Capture the cell that displays the provided text and extract its [X, Y] central coordinate. 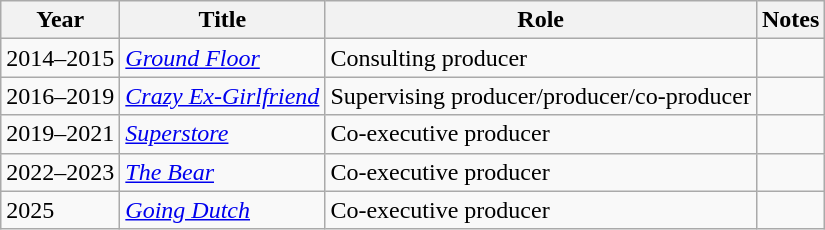
2014–2015 [60, 58]
Role [541, 20]
Crazy Ex-Girlfriend [222, 96]
Notes [790, 20]
Going Dutch [222, 210]
Title [222, 20]
2016–2019 [60, 96]
The Bear [222, 172]
Supervising producer/producer/co-producer [541, 96]
2025 [60, 210]
Ground Floor [222, 58]
2022–2023 [60, 172]
Consulting producer [541, 58]
2019–2021 [60, 134]
Superstore [222, 134]
Year [60, 20]
